Identify which cell holds the provided text, then report its (X, Y) central coordinate. 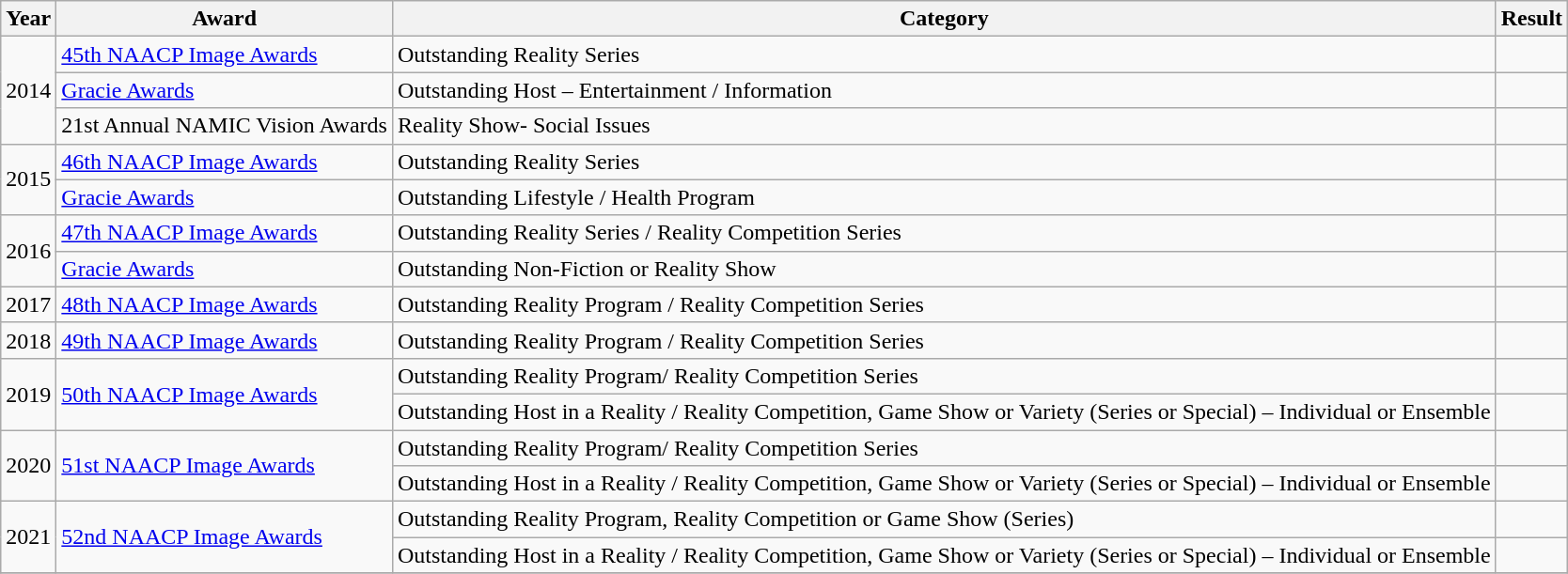
52nd NAACP Image Awards (225, 537)
Category (944, 19)
Result (1531, 19)
46th NAACP Image Awards (225, 162)
2016 (28, 251)
Award (225, 19)
2018 (28, 340)
2015 (28, 179)
Outstanding Reality Program, Reality Competition or Game Show (Series) (944, 520)
Outstanding Non-Fiction or Reality Show (944, 269)
2020 (28, 466)
21st Annual NAMIC Vision Awards (225, 126)
2014 (28, 90)
Year (28, 19)
Reality Show- Social Issues (944, 126)
2021 (28, 537)
2017 (28, 304)
Outstanding Reality Series / Reality Competition Series (944, 233)
45th NAACP Image Awards (225, 54)
49th NAACP Image Awards (225, 340)
47th NAACP Image Awards (225, 233)
2019 (28, 394)
50th NAACP Image Awards (225, 394)
Outstanding Host – Entertainment / Information (944, 90)
48th NAACP Image Awards (225, 304)
51st NAACP Image Awards (225, 466)
Outstanding Lifestyle / Health Program (944, 197)
